Capture the cell that displays the provided text and extract its (X, Y) central coordinate. 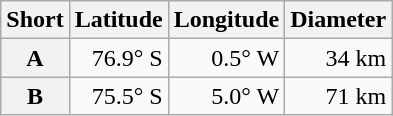
71 km (338, 96)
Diameter (338, 20)
Latitude (118, 20)
75.5° S (118, 96)
Longitude (226, 20)
5.0° W (226, 96)
A (35, 58)
B (35, 96)
76.9° S (118, 58)
Short (35, 20)
34 km (338, 58)
0.5° W (226, 58)
